Identify which cell holds the provided text, then report its [x, y] central coordinate. 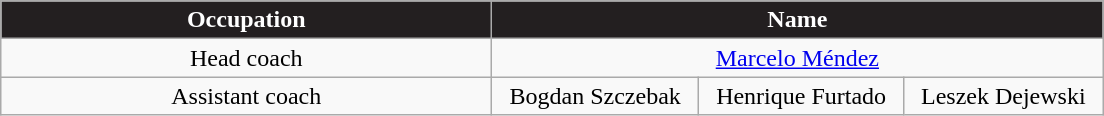
Name [798, 20]
Head coach [246, 58]
Bogdan Szczebak [596, 96]
Occupation [246, 20]
Leszek Dejewski [1004, 96]
Henrique Furtado [802, 96]
Assistant coach [246, 96]
Marcelo Méndez [798, 58]
